Output the (X, Y) coordinate of the center of the cell containing the given text.  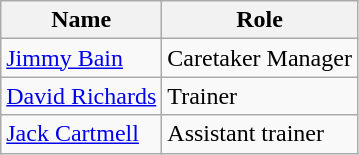
Assistant trainer (260, 134)
Name (82, 20)
Trainer (260, 96)
Caretaker Manager (260, 58)
Jack Cartmell (82, 134)
Jimmy Bain (82, 58)
Role (260, 20)
David Richards (82, 96)
